Provide the [x, y] coordinate of the cell's center where the given text is located.  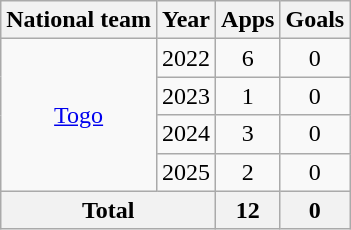
3 [248, 134]
2025 [186, 172]
Goals [315, 20]
2024 [186, 134]
National team [79, 20]
Total [108, 210]
2 [248, 172]
Togo [79, 115]
1 [248, 96]
6 [248, 58]
Year [186, 20]
12 [248, 210]
2023 [186, 96]
Apps [248, 20]
2022 [186, 58]
